Output the [x, y] coordinate of the center of the cell containing the given text.  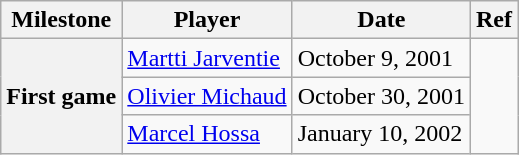
Olivier Michaud [207, 96]
Player [207, 20]
Martti Jarventie [207, 58]
First game [62, 96]
Milestone [62, 20]
Marcel Hossa [207, 134]
Ref [494, 20]
Date [381, 20]
January 10, 2002 [381, 134]
October 9, 2001 [381, 58]
October 30, 2001 [381, 96]
